Detect which cell encompasses the target text, then output its (X, Y) center coordinate. 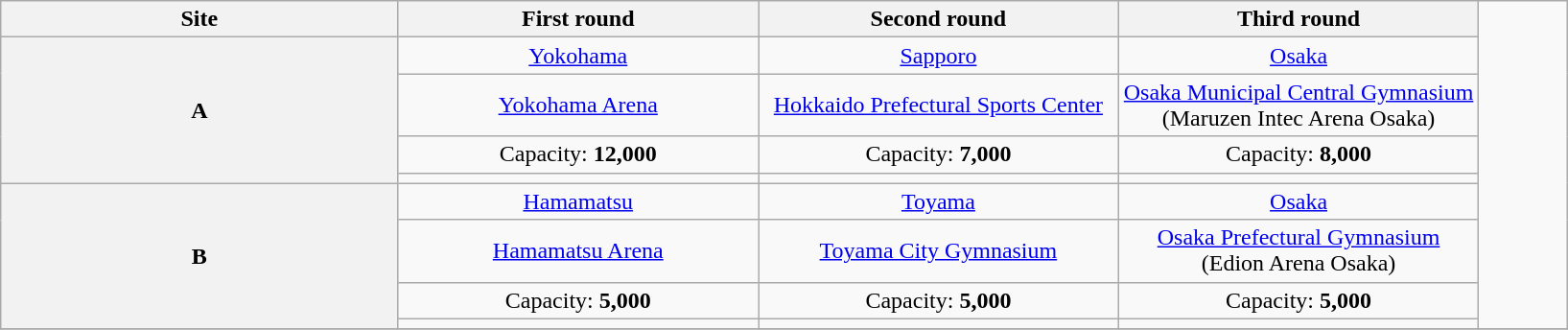
Hamamatsu Arena (578, 251)
Capacity: 7,000 (939, 154)
Hokkaido Prefectural Sports Center (939, 106)
Hamamatsu (578, 201)
Osaka Prefectural Gymnasium(Edion Arena Osaka) (1299, 251)
Yokohama (578, 56)
Capacity: 12,000 (578, 154)
Third round (1299, 19)
Toyama City Gymnasium (939, 251)
Second round (939, 19)
Capacity: 8,000 (1299, 154)
Toyama (939, 201)
A (199, 110)
Osaka Municipal Central Gymnasium(Maruzen Intec Arena Osaka) (1299, 106)
Yokohama Arena (578, 106)
First round (578, 19)
Sapporo (939, 56)
Site (199, 19)
B (199, 256)
